Search for the cell housing the specified text and yield its (X, Y) center coordinate. 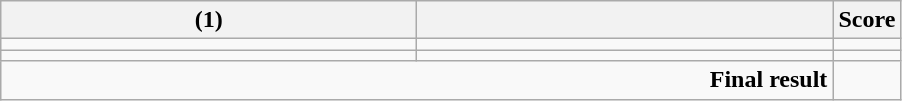
Score (867, 20)
(1) (209, 20)
Final result (417, 80)
